Return (X, Y) of the center of cell containing provided text 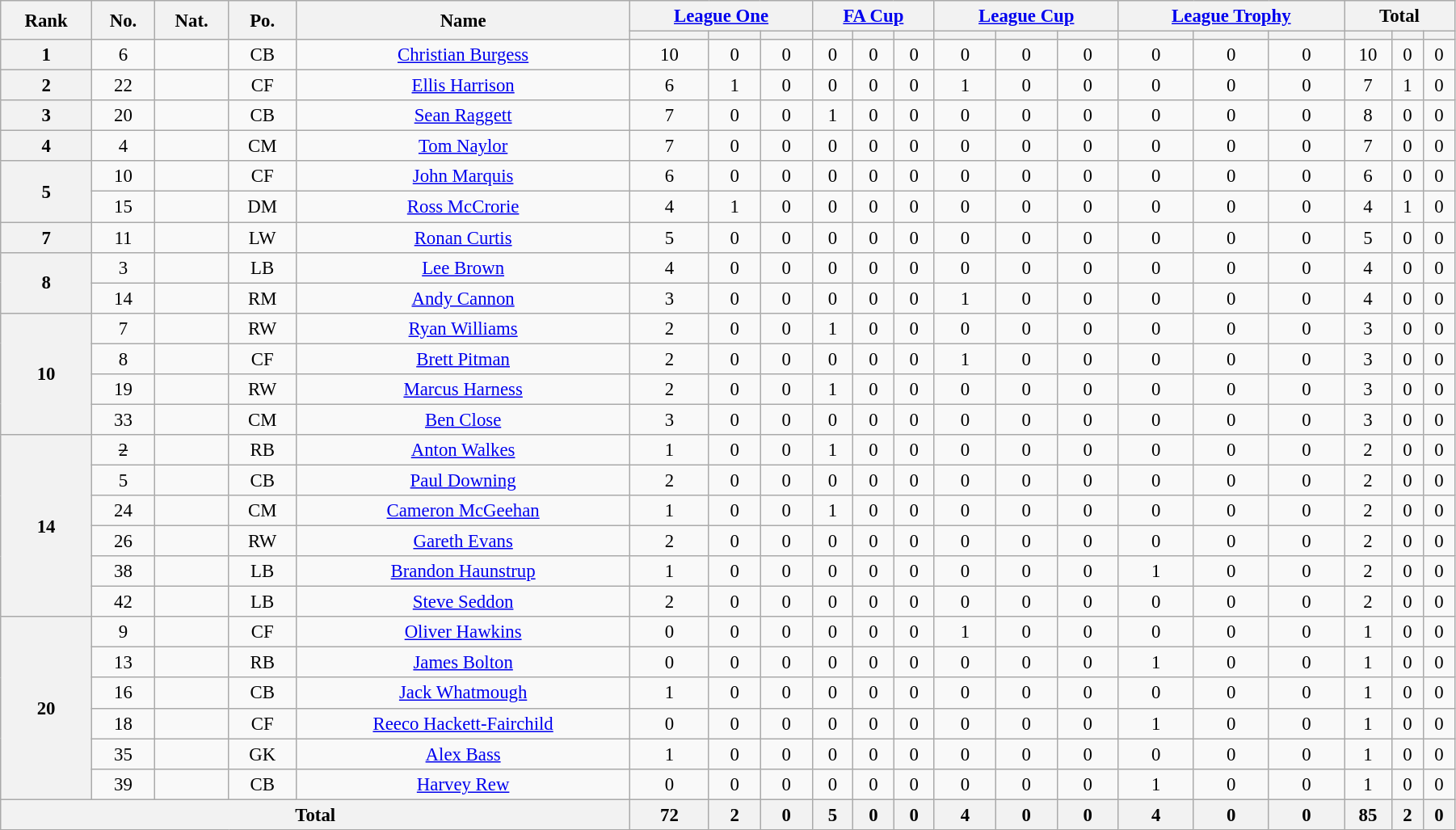
Ben Close (462, 419)
Andy Cannon (462, 298)
15 (123, 207)
Marcus Harness (462, 390)
38 (123, 571)
72 (669, 815)
Name (462, 20)
Po. (263, 20)
Harvey Rew (462, 784)
GK (263, 754)
Sean Raggett (462, 116)
Alex Bass (462, 754)
DM (263, 207)
11 (123, 238)
LW (263, 238)
24 (123, 511)
39 (123, 784)
Paul Downing (462, 480)
Ronan Curtis (462, 238)
26 (123, 541)
FA Cup (873, 16)
33 (123, 419)
Rank (47, 20)
Nat. (191, 20)
Reeco Hackett-Fairchild (462, 723)
Lee Brown (462, 268)
James Bolton (462, 663)
35 (123, 754)
Brett Pitman (462, 359)
13 (123, 663)
Christian Burgess (462, 55)
Oliver Hawkins (462, 632)
18 (123, 723)
Jack Whatmough (462, 693)
Steve Seddon (462, 602)
9 (123, 632)
RM (263, 298)
No. (123, 20)
Anton Walkes (462, 450)
19 (123, 390)
John Marquis (462, 177)
League Trophy (1231, 16)
22 (123, 86)
League Cup (1026, 16)
League One (722, 16)
Brandon Haunstrup (462, 571)
16 (123, 693)
Cameron McGeehan (462, 511)
Ellis Harrison (462, 86)
Tom Naylor (462, 146)
85 (1369, 815)
Gareth Evans (462, 541)
42 (123, 602)
Ross McCrorie (462, 207)
Ryan Williams (462, 328)
